Pinpoint the cell where the given text exists, returning its [X, Y] midpoint coordinate. 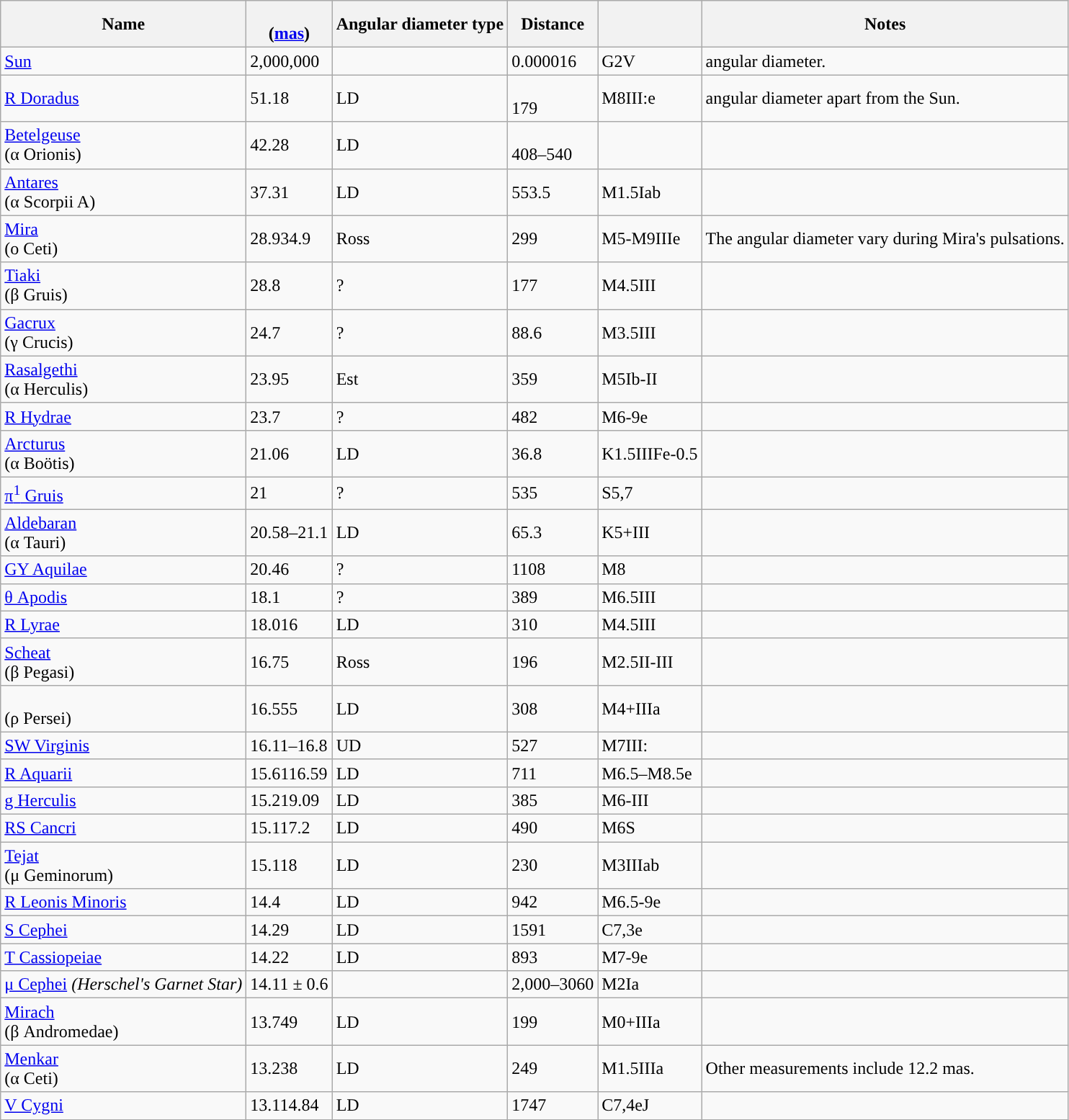
Menkar(α Ceti) [124, 1069]
1591 [553, 930]
R Leonis Minoris [124, 902]
23.7 [290, 416]
Est [419, 379]
Sun [124, 61]
G2V [650, 61]
21 [290, 493]
535 [553, 493]
Betelgeuse(α Orionis) [124, 145]
M5Ib-II [650, 379]
2,000,000 [290, 61]
M8 [650, 570]
UD [419, 745]
T Cassiopeiae [124, 957]
1108 [553, 570]
The angular diameter vary during Mira's pulsations. [885, 239]
GY Aquilae [124, 570]
M6S [650, 828]
359 [553, 379]
Mira(ο Ceti) [124, 239]
M1.5Iab [650, 192]
R Lyrae [124, 624]
g Herculis [124, 800]
0.000016 [553, 61]
14.11 ± 0.6 [290, 985]
28.8 [290, 285]
42.28 [290, 145]
K5+III [650, 533]
Arcturus(α Boötis) [124, 454]
Tejat(μ Geminorum) [124, 866]
R Doradus [124, 98]
M2.5II-III [650, 661]
M1.5IIIa [650, 1069]
13.238 [290, 1069]
299 [553, 239]
M4+IIIa [650, 709]
942 [553, 902]
M6-III [650, 800]
S5,7 [650, 493]
C7,3e [650, 930]
18.016 [290, 624]
893 [553, 957]
Angular diameter type [419, 24]
14.4 [290, 902]
553.5 [553, 192]
177 [553, 285]
M5-M9IIIe [650, 239]
Name [124, 24]
711 [553, 773]
Rasalgethi(α Herculis) [124, 379]
Tiaki(β Gruis) [124, 285]
36.8 [553, 454]
14.29 [290, 930]
15.117.2 [290, 828]
408–540 [553, 145]
M6.5–M8.5e [650, 773]
23.95 [290, 379]
482 [553, 416]
angular diameter apart from the Sun. [885, 98]
15.118 [290, 866]
389 [553, 597]
1747 [553, 1106]
M0+IIIa [650, 1021]
π1 Gruis [124, 493]
490 [553, 828]
18.1 [290, 597]
Other measurements include 12.2 mas. [885, 1069]
527 [553, 745]
M2Ia [650, 985]
20.58–21.1 [290, 533]
M6-9e [650, 416]
385 [553, 800]
angular diameter. [885, 61]
199 [553, 1021]
15.6116.59 [290, 773]
13.114.84 [290, 1106]
14.22 [290, 957]
2,000–3060 [553, 985]
179 [553, 98]
21.06 [290, 454]
C7,4eJ [650, 1106]
(ρ Persei) [124, 709]
S Cephei [124, 930]
196 [553, 661]
16.75 [290, 661]
M6.5III [650, 597]
Gacrux(γ Crucis) [124, 333]
88.6 [553, 333]
16.555 [290, 709]
Notes [885, 24]
Distance [553, 24]
Antares(α Scorpii A) [124, 192]
M7III: [650, 745]
249 [553, 1069]
V Cygni [124, 1106]
K1.5IIIFe-0.5 [650, 454]
37.31 [290, 192]
13.749 [290, 1021]
Scheat(β Pegasi) [124, 661]
Aldebaran(α Tauri) [124, 533]
51.18 [290, 98]
R Hydrae [124, 416]
20.46 [290, 570]
M3.5III [650, 333]
M7-9e [650, 957]
M3IIIab [650, 866]
Mirach(β Andromedae) [124, 1021]
M6.5-9e [650, 902]
28.934.9 [290, 239]
230 [553, 866]
308 [553, 709]
μ Cephei (Herschel's Garnet Star) [124, 985]
SW Virginis [124, 745]
RS Cancri [124, 828]
R Aquarii [124, 773]
24.7 [290, 333]
M8III:e [650, 98]
(mas) [290, 24]
16.11–16.8 [290, 745]
65.3 [553, 533]
15.219.09 [290, 800]
θ Apodis [124, 597]
310 [553, 624]
